Identify which cell holds the provided text, then report its [X, Y] central coordinate. 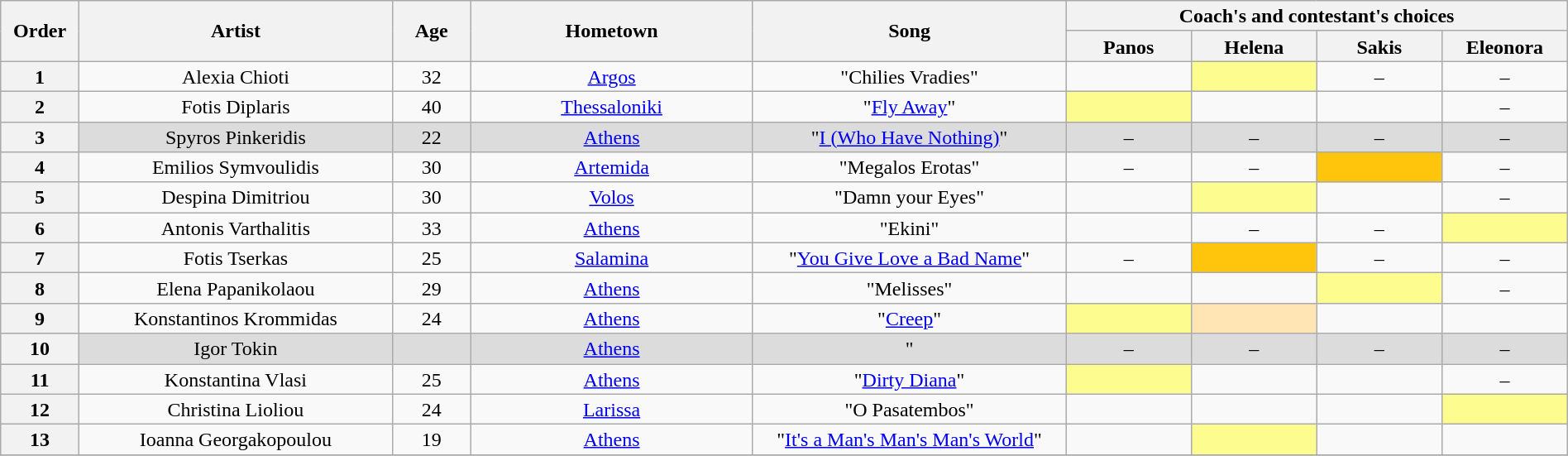
Alexia Chioti [235, 76]
Thessaloniki [612, 106]
22 [432, 137]
9 [40, 318]
"You Give Love a Bad Name" [910, 258]
Elena Papanikolaou [235, 288]
Igor Tokin [235, 349]
"Fly Away" [910, 106]
19 [432, 440]
1 [40, 76]
"It's a Man's Man's Man's World" [910, 440]
Order [40, 31]
Panos [1129, 46]
Larissa [612, 409]
2 [40, 106]
13 [40, 440]
12 [40, 409]
Fotis Diplaris [235, 106]
Age [432, 31]
40 [432, 106]
Christina Lioliou [235, 409]
Emilios Symvoulidis [235, 167]
Konstantinos Krommidas [235, 318]
32 [432, 76]
Hometown [612, 31]
Salamina [612, 258]
" [910, 349]
Argos [612, 76]
Sakis [1379, 46]
Artist [235, 31]
29 [432, 288]
"Ekini" [910, 228]
"Damn your Eyes" [910, 197]
10 [40, 349]
"Creep" [910, 318]
Antonis Varthalitis [235, 228]
"Chilies Vradies" [910, 76]
Ioanna Georgakopoulou [235, 440]
Fotis Tserkas [235, 258]
4 [40, 167]
8 [40, 288]
Spyros Pinkeridis [235, 137]
"O Pasatembos" [910, 409]
3 [40, 137]
"I (Who Have Nothing)" [910, 137]
Coach's and contestant's choices [1317, 17]
Despina Dimitriou [235, 197]
Song [910, 31]
7 [40, 258]
5 [40, 197]
11 [40, 379]
Artemida [612, 167]
33 [432, 228]
"Dirty Diana" [910, 379]
"Melisses" [910, 288]
Konstantina Vlasi [235, 379]
6 [40, 228]
Eleonora [1505, 46]
"Megalos Erotas" [910, 167]
Volos [612, 197]
Helena [1255, 46]
